Determine the [x, y] coordinate at the center of the cell enclosing the given text.  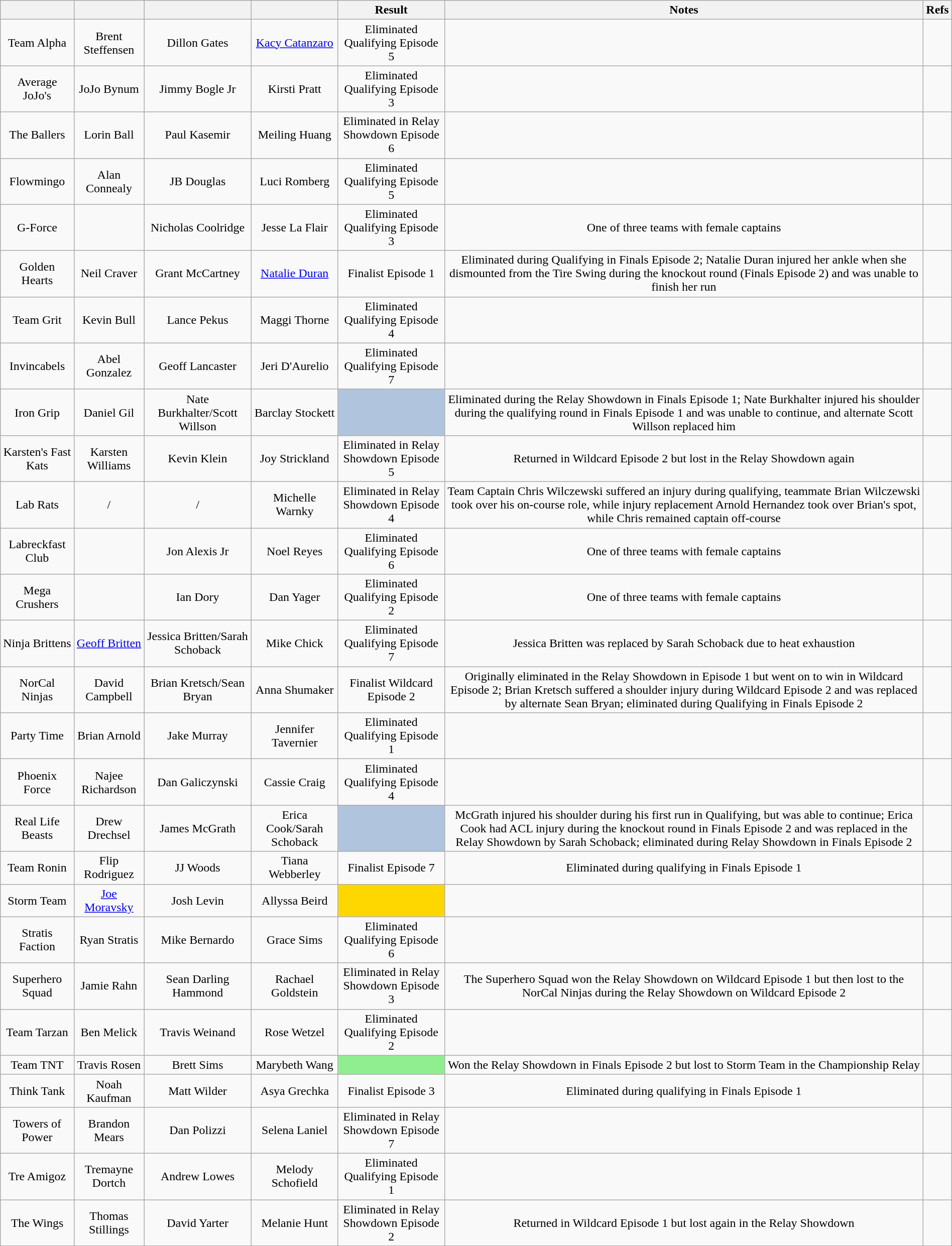
Jesse La Flair [294, 227]
Najee Richardson [109, 782]
Daniel Gil [109, 412]
Rachael Goldstein [294, 986]
G-Force [37, 227]
Brent Steffensen [109, 43]
Ninja Brittens [37, 644]
Team Tarzan [37, 1032]
Dan Galiczynski [198, 782]
Jimmy Bogle Jr [198, 89]
Golden Hearts [37, 274]
JJ Woods [198, 867]
Selena Laniel [294, 1130]
Cassie Craig [294, 782]
NorCal Ninjas [37, 690]
Towers of Power [37, 1130]
Travis Rosen [109, 1065]
Andrew Lowes [198, 1176]
Eliminated in Relay Showdown Episode 3 [391, 986]
Team Grit [37, 320]
Real Life Beasts [37, 828]
Average JoJo's [37, 89]
Eliminated in Relay Showdown Episode 7 [391, 1130]
Nicholas Coolridge [198, 227]
Iron Grip [37, 412]
Returned in Wildcard Episode 2 but lost in the Relay Showdown again [684, 458]
Invincabels [37, 366]
Mega Crushers [37, 597]
Labreckfast Club [37, 551]
Natalie Duran [294, 274]
Flowmingo [37, 181]
Ben Melick [109, 1032]
Mike Chick [294, 644]
Eliminated in Relay Showdown Episode 6 [391, 135]
Jon Alexis Jr [198, 551]
Kirsti Pratt [294, 89]
Joe Moravsky [109, 901]
Anna Shumaker [294, 690]
Asya Grechka [294, 1090]
Melanie Hunt [294, 1223]
Kevin Bull [109, 320]
Ryan Stratis [109, 940]
Alan Connealy [109, 181]
Karsten's Fast Kats [37, 458]
Lance Pekus [198, 320]
Sean Darling Hammond [198, 986]
Returned in Wildcard Episode 1 but lost again in the Relay Showdown [684, 1223]
Won the Relay Showdown in Finals Episode 2 but lost to Storm Team in the Championship Relay [684, 1065]
Refs [937, 10]
Team Ronin [37, 867]
Tre Amigoz [37, 1176]
Luci Romberg [294, 181]
Stratis Faction [37, 940]
Allyssa Beird [294, 901]
David Yarter [198, 1223]
Eliminated in Relay Showdown Episode 4 [391, 505]
Noel Reyes [294, 551]
Grace Sims [294, 940]
James McGrath [198, 828]
Matt Wilder [198, 1090]
Nate Burkhalter/Scott Willson [198, 412]
Lorin Ball [109, 135]
Ian Dory [198, 597]
Brian Kretsch/Sean Bryan [198, 690]
Neil Craver [109, 274]
Jennifer Tavernier [294, 736]
Dan Polizzi [198, 1130]
Dan Yager [294, 597]
Kacy Catanzaro [294, 43]
Eliminated in Relay Showdown Episode 2 [391, 1223]
Think Tank [37, 1090]
Brian Arnold [109, 736]
Finalist Episode 7 [391, 867]
Team TNT [37, 1065]
Brett Sims [198, 1065]
Superhero Squad [37, 986]
The Ballers [37, 135]
Phoenix Force [37, 782]
Tiana Webberley [294, 867]
Lab Rats [37, 505]
Result [391, 10]
Barclay Stockett [294, 412]
Jamie Rahn [109, 986]
The Superhero Squad won the Relay Showdown on Wildcard Episode 1 but then lost to the NorCal Ninjas during the Relay Showdown on Wildcard Episode 2 [684, 986]
Maggi Thorne [294, 320]
Jake Murray [198, 736]
Thomas Stillings [109, 1223]
JB Douglas [198, 181]
Flip Rodriguez [109, 867]
Erica Cook/Sarah Schoback [294, 828]
Meiling Huang [294, 135]
Marybeth Wang [294, 1065]
Joy Strickland [294, 458]
Grant McCartney [198, 274]
Melody Schofield [294, 1176]
Jeri D'Aurelio [294, 366]
Michelle Warnky [294, 505]
Finalist Episode 3 [391, 1090]
Party Time [37, 736]
Mike Bernardo [198, 940]
Jessica Britten was replaced by Sarah Schoback due to heat exhaustion [684, 644]
The Wings [37, 1223]
Travis Weinand [198, 1032]
Paul Kasemir [198, 135]
Storm Team [37, 901]
Geoff Britten [109, 644]
Jessica Britten/Sarah Schoback [198, 644]
Finalist Episode 1 [391, 274]
Geoff Lancaster [198, 366]
Karsten Williams [109, 458]
Notes [684, 10]
Tremayne Dortch [109, 1176]
Finalist Wildcard Episode 2 [391, 690]
David Campbell [109, 690]
Team Alpha [37, 43]
Noah Kaufman [109, 1090]
JoJo Bynum [109, 89]
Drew Drechsel [109, 828]
Brandon Mears [109, 1130]
Dillon Gates [198, 43]
Rose Wetzel [294, 1032]
Josh Levin [198, 901]
Abel Gonzalez [109, 366]
Kevin Klein [198, 458]
Eliminated in Relay Showdown Episode 5 [391, 458]
